Return [X, Y] of the center of cell containing provided text 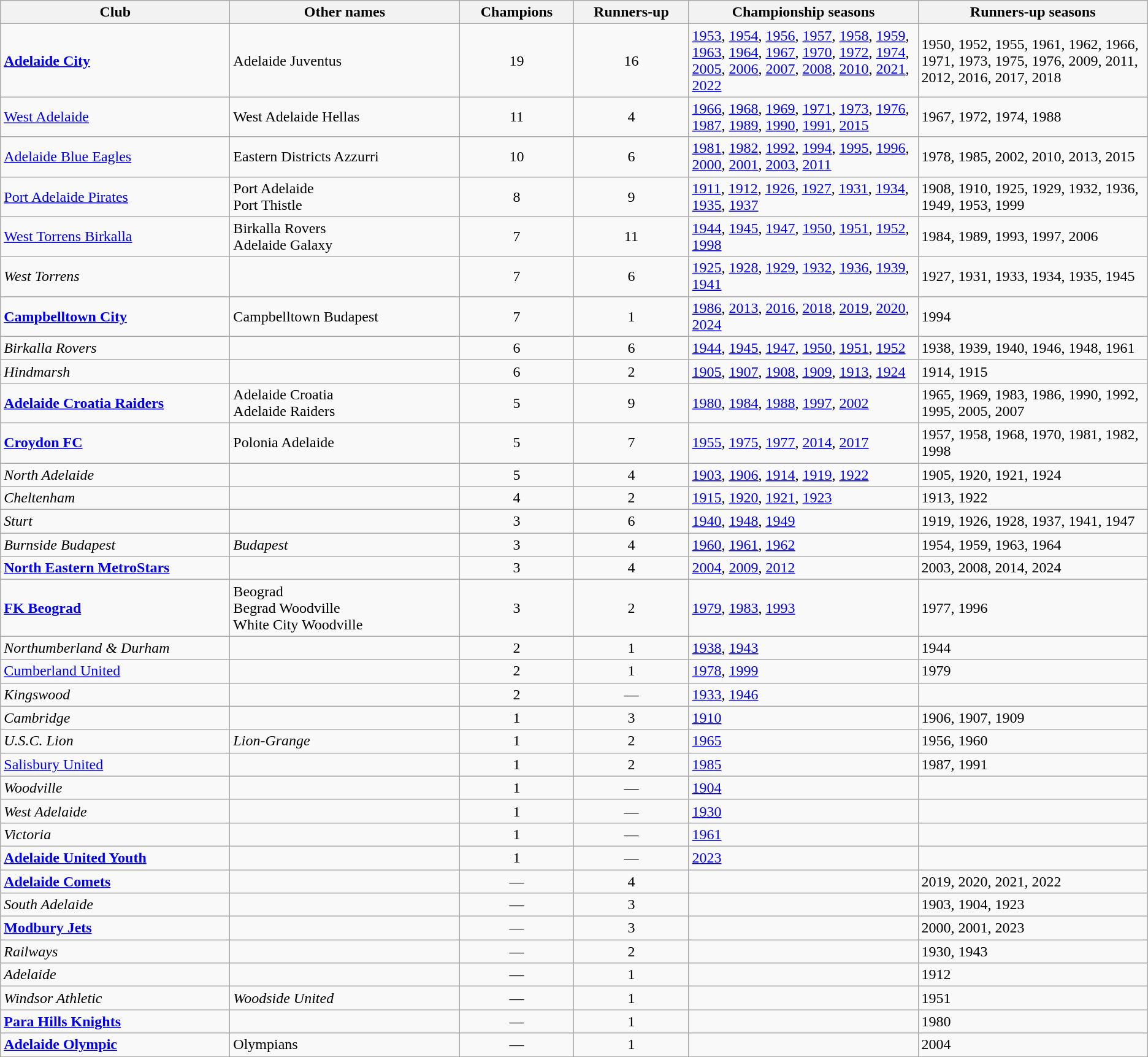
1965 [803, 741]
Salisbury United [115, 764]
1966, 1968, 1969, 1971, 1973, 1976, 1987, 1989, 1990, 1991, 2015 [803, 117]
1944 [1033, 648]
1994 [1033, 317]
U.S.C. Lion [115, 741]
1960, 1961, 1962 [803, 545]
Runners-up [632, 12]
1905, 1907, 1908, 1909, 1913, 1924 [803, 371]
1981, 1982, 1992, 1994, 1995, 1996, 2000, 2001, 2003, 2011 [803, 157]
1903, 1904, 1923 [1033, 905]
1979, 1983, 1993 [803, 608]
Adelaide City [115, 60]
1912 [1033, 975]
Adelaide Juventus [345, 60]
FK Beograd [115, 608]
Adelaide CroatiaAdelaide Raiders [345, 402]
Olympians [345, 1045]
Para Hills Knights [115, 1021]
1978, 1999 [803, 671]
Adelaide Croatia Raiders [115, 402]
1919, 1926, 1928, 1937, 1941, 1947 [1033, 521]
19 [516, 60]
1951 [1033, 998]
Lion-Grange [345, 741]
Woodside United [345, 998]
1979 [1033, 671]
Adelaide Blue Eagles [115, 157]
Northumberland & Durham [115, 648]
Railways [115, 951]
1938, 1939, 1940, 1946, 1948, 1961 [1033, 348]
1944, 1945, 1947, 1950, 1951, 1952, 1998 [803, 237]
1914, 1915 [1033, 371]
Other names [345, 12]
Polonia Adelaide [345, 443]
Birkalla Rovers [115, 348]
Adelaide United Youth [115, 858]
Cumberland United [115, 671]
Hindmarsh [115, 371]
2004 [1033, 1045]
Windsor Athletic [115, 998]
Adelaide Comets [115, 882]
BeogradBegrad WoodvilleWhite City Woodville [345, 608]
1961 [803, 834]
Port Adelaide Pirates [115, 196]
2023 [803, 858]
2000, 2001, 2023 [1033, 928]
8 [516, 196]
1985 [803, 764]
Birkalla RoversAdelaide Galaxy [345, 237]
North Eastern MetroStars [115, 568]
1980 [1033, 1021]
1933, 1946 [803, 694]
1986, 2013, 2016, 2018, 2019, 2020, 2024 [803, 317]
1965, 1969, 1983, 1986, 1990, 1992, 1995, 2005, 2007 [1033, 402]
1908, 1910, 1925, 1929, 1932, 1936, 1949, 1953, 1999 [1033, 196]
1977, 1996 [1033, 608]
1906, 1907, 1909 [1033, 718]
Modbury Jets [115, 928]
Cambridge [115, 718]
1904 [803, 788]
West Adelaide Hellas [345, 117]
Championship seasons [803, 12]
Champions [516, 12]
1940, 1948, 1949 [803, 521]
1980, 1984, 1988, 1997, 2002 [803, 402]
1955, 1975, 1977, 2014, 2017 [803, 443]
10 [516, 157]
West Torrens Birkalla [115, 237]
1954, 1959, 1963, 1964 [1033, 545]
1910 [803, 718]
Cheltenham [115, 498]
Port AdelaidePort Thistle [345, 196]
1938, 1943 [803, 648]
1944, 1945, 1947, 1950, 1951, 1952 [803, 348]
1927, 1931, 1933, 1934, 1935, 1945 [1033, 276]
1967, 1972, 1974, 1988 [1033, 117]
Kingswood [115, 694]
Victoria [115, 834]
1905, 1920, 1921, 1924 [1033, 474]
1930 [803, 811]
1957, 1958, 1968, 1970, 1981, 1982, 1998 [1033, 443]
Sturt [115, 521]
1987, 1991 [1033, 764]
South Adelaide [115, 905]
16 [632, 60]
1953, 1954, 1956, 1957, 1958, 1959, 1963, 1964, 1967, 1970, 1972, 1974, 2005, 2006, 2007, 2008, 2010, 2021, 2022 [803, 60]
Adelaide Olympic [115, 1045]
1925, 1928, 1929, 1932, 1936, 1939, 1941 [803, 276]
Campbelltown City [115, 317]
Campbelltown Budapest [345, 317]
1984, 1989, 1993, 1997, 2006 [1033, 237]
1930, 1943 [1033, 951]
Croydon FC [115, 443]
Woodville [115, 788]
2004, 2009, 2012 [803, 568]
1915, 1920, 1921, 1923 [803, 498]
2003, 2008, 2014, 2024 [1033, 568]
1913, 1922 [1033, 498]
Adelaide [115, 975]
2019, 2020, 2021, 2022 [1033, 882]
Budapest [345, 545]
North Adelaide [115, 474]
Runners-up seasons [1033, 12]
1911, 1912, 1926, 1927, 1931, 1934, 1935, 1937 [803, 196]
1903, 1906, 1914, 1919, 1922 [803, 474]
Eastern Districts Azzurri [345, 157]
1950, 1952, 1955, 1961, 1962, 1966, 1971, 1973, 1975, 1976, 2009, 2011, 2012, 2016, 2017, 2018 [1033, 60]
Burnside Budapest [115, 545]
West Torrens [115, 276]
Club [115, 12]
1956, 1960 [1033, 741]
1978, 1985, 2002, 2010, 2013, 2015 [1033, 157]
